Capture the cell that displays the provided text and extract its [X, Y] central coordinate. 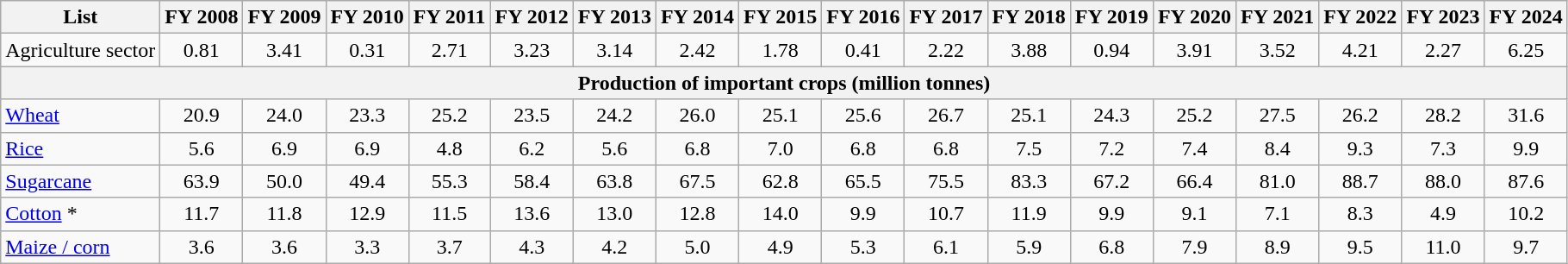
Sugarcane [81, 181]
2.27 [1443, 50]
26.0 [697, 116]
25.6 [863, 116]
FY 2023 [1443, 17]
FY 2020 [1194, 17]
20.9 [202, 116]
5.0 [697, 247]
50.0 [284, 181]
67.5 [697, 181]
7.4 [1194, 148]
3.23 [532, 50]
7.0 [781, 148]
List [81, 17]
23.5 [532, 116]
9.3 [1360, 148]
10.2 [1526, 214]
0.81 [202, 50]
9.7 [1526, 247]
63.9 [202, 181]
0.94 [1111, 50]
FY 2016 [863, 17]
8.4 [1278, 148]
2.22 [946, 50]
2.42 [697, 50]
Production of important crops (million tonnes) [784, 83]
66.4 [1194, 181]
88.7 [1360, 181]
3.14 [614, 50]
49.4 [367, 181]
Wheat [81, 116]
1.78 [781, 50]
8.3 [1360, 214]
62.8 [781, 181]
28.2 [1443, 116]
FY 2008 [202, 17]
FY 2017 [946, 17]
FY 2019 [1111, 17]
8.9 [1278, 247]
3.91 [1194, 50]
9.1 [1194, 214]
11.9 [1029, 214]
6.1 [946, 247]
63.8 [614, 181]
FY 2013 [614, 17]
4.2 [614, 247]
FY 2012 [532, 17]
3.88 [1029, 50]
Rice [81, 148]
6.25 [1526, 50]
12.9 [367, 214]
5.3 [863, 247]
5.9 [1029, 247]
27.5 [1278, 116]
Cotton * [81, 214]
24.2 [614, 116]
3.7 [450, 247]
23.3 [367, 116]
FY 2021 [1278, 17]
11.0 [1443, 247]
67.2 [1111, 181]
58.4 [532, 181]
11.5 [450, 214]
4.8 [450, 148]
4.3 [532, 247]
31.6 [1526, 116]
24.0 [284, 116]
88.0 [1443, 181]
FY 2014 [697, 17]
12.8 [697, 214]
13.0 [614, 214]
26.2 [1360, 116]
7.5 [1029, 148]
0.31 [367, 50]
FY 2024 [1526, 17]
81.0 [1278, 181]
6.2 [532, 148]
FY 2011 [450, 17]
11.7 [202, 214]
83.3 [1029, 181]
7.1 [1278, 214]
Agriculture sector [81, 50]
13.6 [532, 214]
7.2 [1111, 148]
75.5 [946, 181]
26.7 [946, 116]
FY 2015 [781, 17]
FY 2018 [1029, 17]
FY 2010 [367, 17]
65.5 [863, 181]
3.41 [284, 50]
2.71 [450, 50]
FY 2009 [284, 17]
7.9 [1194, 247]
14.0 [781, 214]
4.21 [1360, 50]
3.3 [367, 247]
87.6 [1526, 181]
7.3 [1443, 148]
11.8 [284, 214]
24.3 [1111, 116]
55.3 [450, 181]
9.5 [1360, 247]
3.52 [1278, 50]
0.41 [863, 50]
FY 2022 [1360, 17]
Maize / corn [81, 247]
10.7 [946, 214]
